Pinpoint the cell where the given text exists, returning its (x, y) midpoint coordinate. 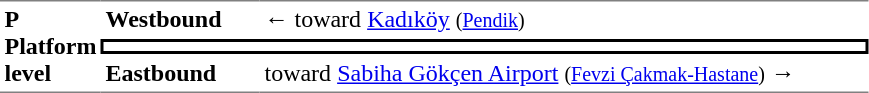
PPlatform level (50, 46)
Eastbound (180, 74)
Westbound (180, 20)
toward Sabiha Gökçen Airport (Fevzi Çakmak-Hastane) → (564, 74)
← toward Kadıköy (Pendik) (564, 20)
